Output the (X, Y) coordinate of the center of the cell containing the given text.  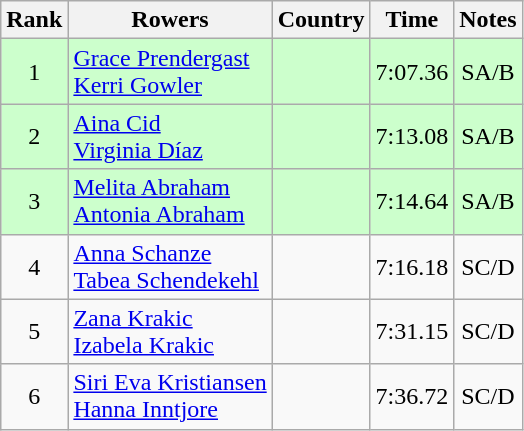
7:31.15 (412, 332)
4 (34, 266)
7:16.18 (412, 266)
Notes (488, 20)
2 (34, 136)
5 (34, 332)
Rank (34, 20)
Zana KrakicIzabela Krakic (170, 332)
Country (321, 20)
Rowers (170, 20)
Aina CidVirginia Díaz (170, 136)
7:36.72 (412, 396)
1 (34, 72)
7:14.64 (412, 202)
7:07.36 (412, 72)
7:13.08 (412, 136)
3 (34, 202)
Grace PrendergastKerri Gowler (170, 72)
6 (34, 396)
Anna SchanzeTabea Schendekehl (170, 266)
Melita AbrahamAntonia Abraham (170, 202)
Siri Eva KristiansenHanna Inntjore (170, 396)
Time (412, 20)
